Pinpoint the cell where the given text exists, returning its (x, y) midpoint coordinate. 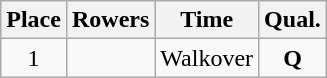
1 (34, 58)
Rowers (110, 20)
Q (293, 58)
Time (207, 20)
Qual. (293, 20)
Place (34, 20)
Walkover (207, 58)
